Capture the cell that displays the provided text and extract its [X, Y] central coordinate. 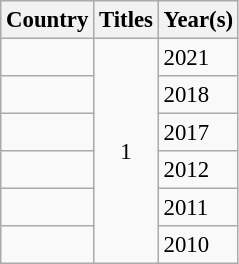
Country [48, 20]
2017 [198, 133]
2012 [198, 170]
2021 [198, 58]
2018 [198, 95]
2011 [198, 208]
Year(s) [198, 20]
2010 [198, 245]
Titles [126, 20]
